Extract the (x, y) coordinate from the center of the cell holding the provided text.  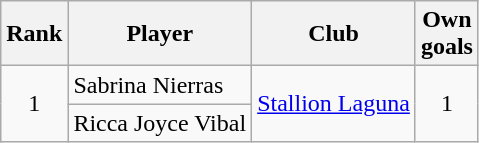
Sabrina Nierras (160, 85)
Club (334, 34)
Owngoals (446, 34)
Stallion Laguna (334, 104)
Player (160, 34)
Rank (34, 34)
Ricca Joyce Vibal (160, 123)
